Capture the cell that displays the provided text and extract its [x, y] central coordinate. 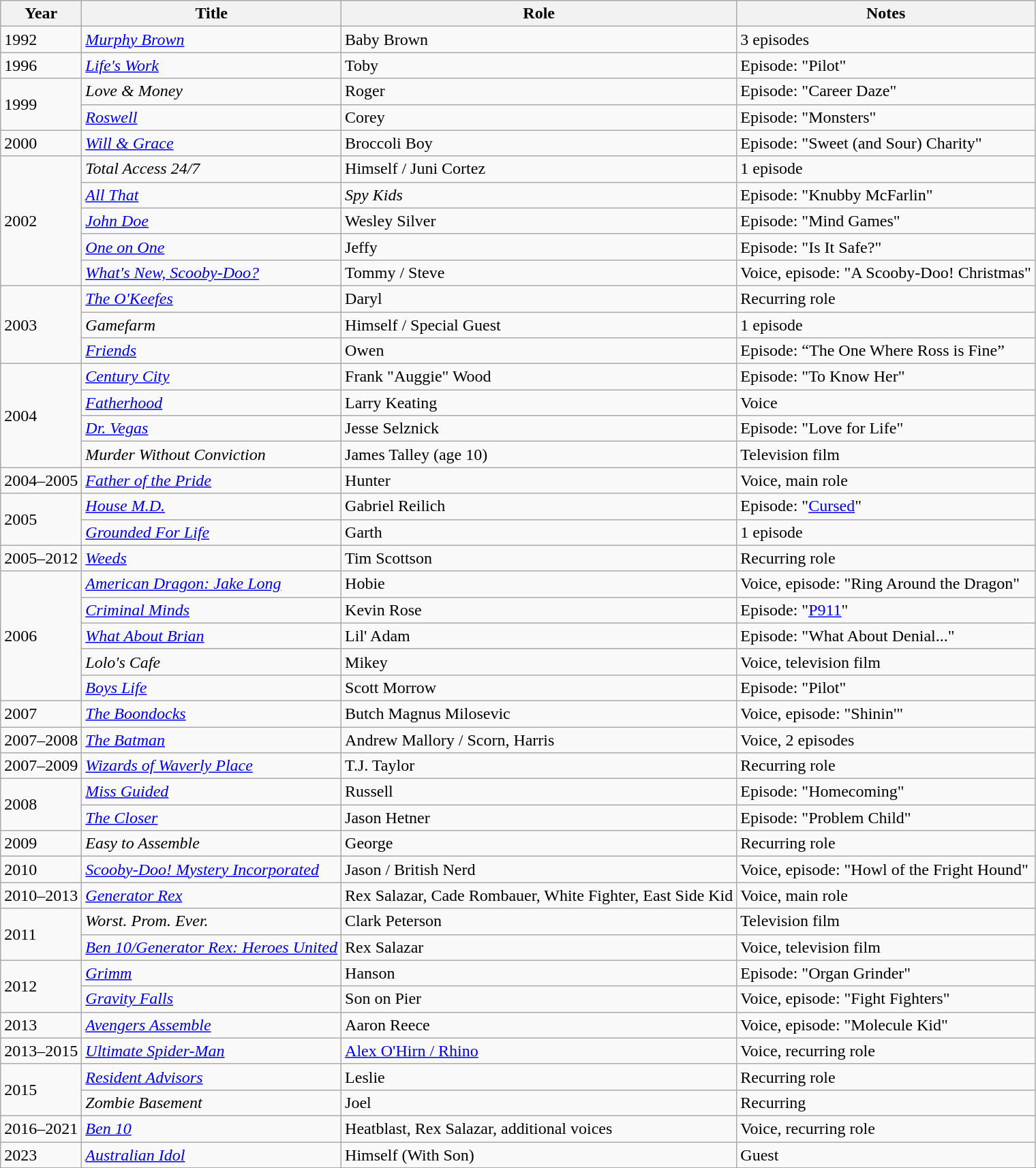
Voice, 2 episodes [886, 739]
Voice, episode: "Ring Around the Dragon" [886, 584]
Century City [211, 377]
2005–2012 [41, 558]
Jason / British Nerd [539, 870]
Avengers Assemble [211, 1025]
Lil' Adam [539, 636]
Ultimate Spider-Man [211, 1051]
Toby [539, 65]
Kevin Rose [539, 610]
Dr. Vegas [211, 429]
Title [211, 14]
Hobie [539, 584]
Voice, episode: "Molecule Kid" [886, 1025]
Worst. Prom. Ever. [211, 921]
Rex Salazar [539, 947]
2023 [41, 1155]
Scott Morrow [539, 688]
Australian Idol [211, 1155]
Ben 10 [211, 1128]
2008 [41, 805]
2000 [41, 143]
Himself / Special Guest [539, 325]
Notes [886, 14]
Jason Hetner [539, 818]
Total Access 24/7 [211, 169]
Son on Pier [539, 999]
2013 [41, 1025]
2007–2009 [41, 766]
1996 [41, 65]
2004–2005 [41, 480]
Ben 10/Generator Rex: Heroes United [211, 947]
Boys Life [211, 688]
Gabriel Reilich [539, 506]
Garth [539, 532]
All That [211, 195]
Criminal Minds [211, 610]
2009 [41, 844]
Episode: "Sweet (and Sour) Charity" [886, 143]
Year [41, 14]
Lolo's Cafe [211, 662]
Broccoli Boy [539, 143]
Voice, episode: "Fight Fighters" [886, 999]
Spy Kids [539, 195]
Recurring [886, 1103]
What About Brian [211, 636]
Episode: "Knubby McFarlin" [886, 195]
Leslie [539, 1077]
Episode: "Cursed" [886, 506]
Mikey [539, 662]
Love & Money [211, 91]
American Dragon: Jake Long [211, 584]
Wesley Silver [539, 221]
2010–2013 [41, 895]
2004 [41, 416]
The Closer [211, 818]
2013–2015 [41, 1051]
1999 [41, 104]
Miss Guided [211, 792]
2002 [41, 221]
Episode: "Monsters" [886, 117]
The O'Keefes [211, 298]
Father of the Pride [211, 480]
Tommy / Steve [539, 273]
Himself (With Son) [539, 1155]
House M.D. [211, 506]
Voice [886, 403]
Russell [539, 792]
Murder Without Conviction [211, 455]
Episode: "Problem Child" [886, 818]
Scooby-Doo! Mystery Incorporated [211, 870]
Easy to Assemble [211, 844]
Tim Scottson [539, 558]
Friends [211, 351]
Generator Rex [211, 895]
1992 [41, 40]
John Doe [211, 221]
Aaron Reece [539, 1025]
2007–2008 [41, 739]
2006 [41, 636]
Episode: "To Know Her" [886, 377]
What's New, Scooby-Doo? [211, 273]
2012 [41, 986]
Will & Grace [211, 143]
2011 [41, 934]
Himself / Juni Cortez [539, 169]
Voice, episode: "Shinin'" [886, 713]
Episode: "Mind Games" [886, 221]
Voice, episode: "A Scooby-Doo! Christmas" [886, 273]
Andrew Mallory / Scorn, Harris [539, 739]
Gamefarm [211, 325]
Episode: "Is It Safe?" [886, 247]
Grimm [211, 973]
Guest [886, 1155]
Fatherhood [211, 403]
James Talley (age 10) [539, 455]
Gravity Falls [211, 999]
Life's Work [211, 65]
Episode: "What About Denial..." [886, 636]
Larry Keating [539, 403]
T.J. Taylor [539, 766]
Frank "Auggie" Wood [539, 377]
Jeffy [539, 247]
Episode: "Homecoming" [886, 792]
Clark Peterson [539, 921]
Role [539, 14]
Alex O'Hirn / Rhino [539, 1051]
2010 [41, 870]
The Boondocks [211, 713]
Episode: "Career Daze" [886, 91]
Baby Brown [539, 40]
Daryl [539, 298]
Episode: "Love for Life" [886, 429]
Voice, episode: "Howl of the Fright Hound" [886, 870]
George [539, 844]
Zombie Basement [211, 1103]
Grounded For Life [211, 532]
Corey [539, 117]
Wizards of Waverly Place [211, 766]
Heatblast, Rex Salazar, additional voices [539, 1128]
Episode: “The One Where Ross is Fine” [886, 351]
Weeds [211, 558]
3 episodes [886, 40]
Joel [539, 1103]
Hunter [539, 480]
Roswell [211, 117]
Episode: "Organ Grinder" [886, 973]
2005 [41, 519]
2015 [41, 1090]
Owen [539, 351]
2016–2021 [41, 1128]
The Batman [211, 739]
Rex Salazar, Cade Rombauer, White Fighter, East Side Kid [539, 895]
Roger [539, 91]
Hanson [539, 973]
Resident Advisors [211, 1077]
2003 [41, 324]
One on One [211, 247]
Episode: "P911" [886, 610]
2007 [41, 713]
Murphy Brown [211, 40]
Butch Magnus Milosevic [539, 713]
Jesse Selznick [539, 429]
